Search for the cell housing the specified text and yield its (X, Y) center coordinate. 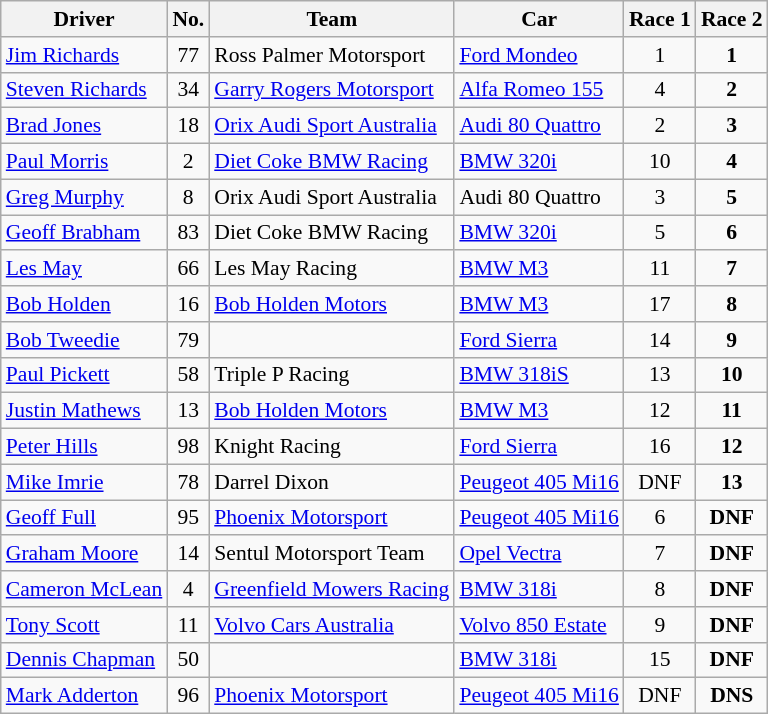
Brad Jones (84, 126)
Paul Pickett (84, 375)
50 (188, 660)
Dennis Chapman (84, 660)
Race 1 (660, 19)
78 (188, 482)
Garry Rogers Motorsport (332, 90)
Team (332, 19)
Race 2 (732, 19)
Peter Hills (84, 447)
18 (188, 126)
83 (188, 233)
Volvo 850 Estate (539, 625)
Car (539, 19)
Bob Holden (84, 304)
Les May (84, 269)
96 (188, 696)
Greenfield Mowers Racing (332, 589)
Tony Scott (84, 625)
Geoff Full (84, 518)
Opel Vectra (539, 554)
Knight Racing (332, 447)
Sentul Motorsport Team (332, 554)
Mark Adderton (84, 696)
Ross Palmer Motorsport (332, 55)
34 (188, 90)
Les May Racing (332, 269)
No. (188, 19)
Justin Mathews (84, 411)
Bob Tweedie (84, 340)
79 (188, 340)
Jim Richards (84, 55)
Paul Morris (84, 162)
Darrel Dixon (332, 482)
98 (188, 447)
BMW 318iS (539, 375)
95 (188, 518)
Volvo Cars Australia (332, 625)
Greg Murphy (84, 197)
Driver (84, 19)
Triple P Racing (332, 375)
DNS (732, 696)
15 (660, 660)
Graham Moore (84, 554)
58 (188, 375)
Mike Imrie (84, 482)
77 (188, 55)
Ford Mondeo (539, 55)
17 (660, 304)
66 (188, 269)
Steven Richards (84, 90)
Alfa Romeo 155 (539, 90)
Geoff Brabham (84, 233)
Cameron McLean (84, 589)
